Pinpoint the cell where the given text exists, returning its (x, y) midpoint coordinate. 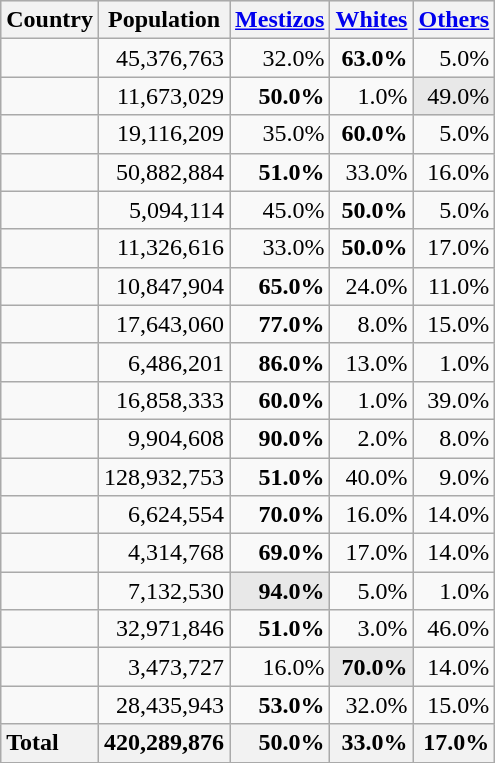
Whites (372, 20)
86.0% (280, 362)
5,094,114 (164, 210)
11,326,616 (164, 248)
128,932,753 (164, 477)
32,971,846 (164, 629)
94.0% (280, 591)
17,643,060 (164, 324)
7,132,530 (164, 591)
69.0% (280, 553)
Country (50, 20)
65.0% (280, 286)
50,882,884 (164, 172)
Total (50, 743)
6,486,201 (164, 362)
3,473,727 (164, 667)
77.0% (280, 324)
28,435,943 (164, 705)
45,376,763 (164, 58)
39.0% (454, 400)
3.0% (372, 629)
10,847,904 (164, 286)
420,289,876 (164, 743)
16,858,333 (164, 400)
19,116,209 (164, 134)
13.0% (372, 362)
35.0% (280, 134)
49.0% (454, 96)
4,314,768 (164, 553)
11.0% (454, 286)
53.0% (280, 705)
40.0% (372, 477)
Mestizos (280, 20)
Others (454, 20)
46.0% (454, 629)
2.0% (372, 438)
45.0% (280, 210)
90.0% (280, 438)
6,624,554 (164, 515)
24.0% (372, 286)
Population (164, 20)
9,904,608 (164, 438)
63.0% (372, 58)
11,673,029 (164, 96)
9.0% (454, 477)
